Locate the cell with the specified text and output its [x, y] center coordinate. 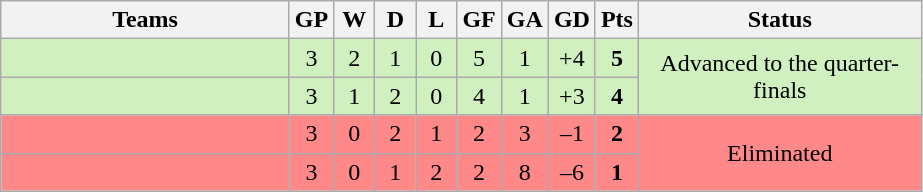
GF [479, 20]
L [436, 20]
–6 [572, 172]
Eliminated [780, 153]
GP [311, 20]
D [396, 20]
Advanced to the quarter-finals [780, 77]
–1 [572, 134]
8 [524, 172]
Status [780, 20]
GD [572, 20]
+4 [572, 58]
GA [524, 20]
Pts [616, 20]
+3 [572, 96]
Teams [146, 20]
W [354, 20]
